Capture the cell that displays the provided text and extract its (X, Y) central coordinate. 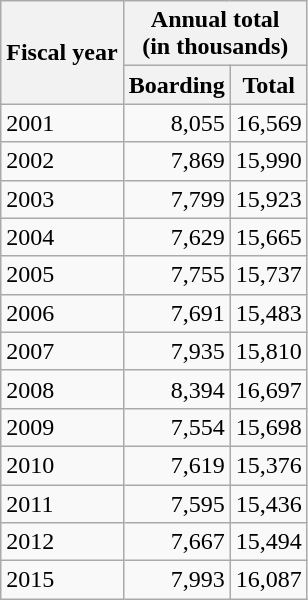
7,755 (176, 275)
2003 (62, 199)
2015 (62, 580)
7,799 (176, 199)
15,923 (268, 199)
2006 (62, 313)
15,698 (268, 427)
8,394 (176, 389)
Boarding (176, 85)
2008 (62, 389)
16,087 (268, 580)
15,376 (268, 465)
15,810 (268, 351)
15,436 (268, 503)
2004 (62, 237)
2001 (62, 123)
2010 (62, 465)
8,055 (176, 123)
15,737 (268, 275)
2009 (62, 427)
Total (268, 85)
16,569 (268, 123)
7,935 (176, 351)
16,697 (268, 389)
15,494 (268, 542)
7,595 (176, 503)
Fiscal year (62, 52)
2012 (62, 542)
7,993 (176, 580)
15,483 (268, 313)
2002 (62, 161)
7,869 (176, 161)
7,667 (176, 542)
15,990 (268, 161)
7,691 (176, 313)
2007 (62, 351)
7,619 (176, 465)
2005 (62, 275)
7,554 (176, 427)
15,665 (268, 237)
Annual total(in thousands) (215, 34)
7,629 (176, 237)
2011 (62, 503)
